Detect which cell encompasses the target text, then output its [x, y] center coordinate. 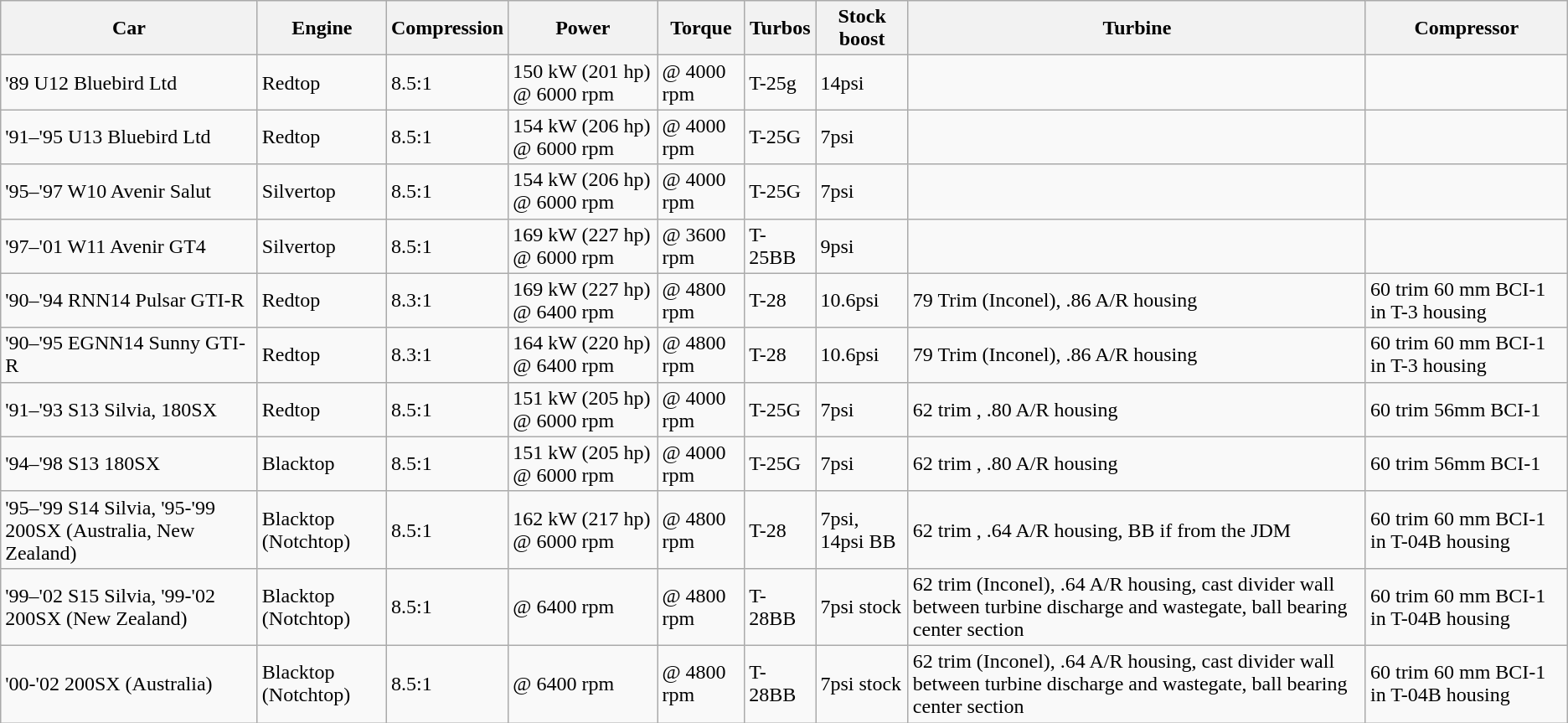
9psi [862, 246]
'90–'95 EGNN14 Sunny GTI-R [129, 355]
Power [583, 28]
Engine [322, 28]
169 kW (227 hp) @ 6400 rpm [583, 300]
'97–'01 W11 Avenir GT4 [129, 246]
T-25g [781, 82]
@ 3600 rpm [701, 246]
'99–'02 S15 Silvia, '99-'02 200SX (New Zealand) [129, 607]
7psi, 14psi BB [862, 529]
150 kW (201 hp) @ 6000 rpm [583, 82]
'91–'95 U13 Bluebird Ltd [129, 137]
162 kW (217 hp) @ 6000 rpm [583, 529]
62 trim , .64 A/R housing, BB if from the JDM [1137, 529]
Compression [447, 28]
'94–'98 S13 180SX [129, 464]
'90–'94 RNN14 Pulsar GTI-R [129, 300]
Stock boost [862, 28]
Blacktop [322, 464]
Car [129, 28]
Torque [701, 28]
Compressor [1466, 28]
Turbine [1137, 28]
T-25BB [781, 246]
'00-'02 200SX (Australia) [129, 684]
169 kW (227 hp) @ 6000 rpm [583, 246]
'91–'93 S13 Silvia, 180SX [129, 409]
'95–'99 S14 Silvia, '95-'99 200SX (Australia, New Zealand) [129, 529]
'89 U12 Bluebird Ltd [129, 82]
14psi [862, 82]
164 kW (220 hp) @ 6400 rpm [583, 355]
'95–'97 W10 Avenir Salut [129, 191]
Turbos [781, 28]
